Return the [X, Y] coordinate for the center point of the cell that contains the specified text.  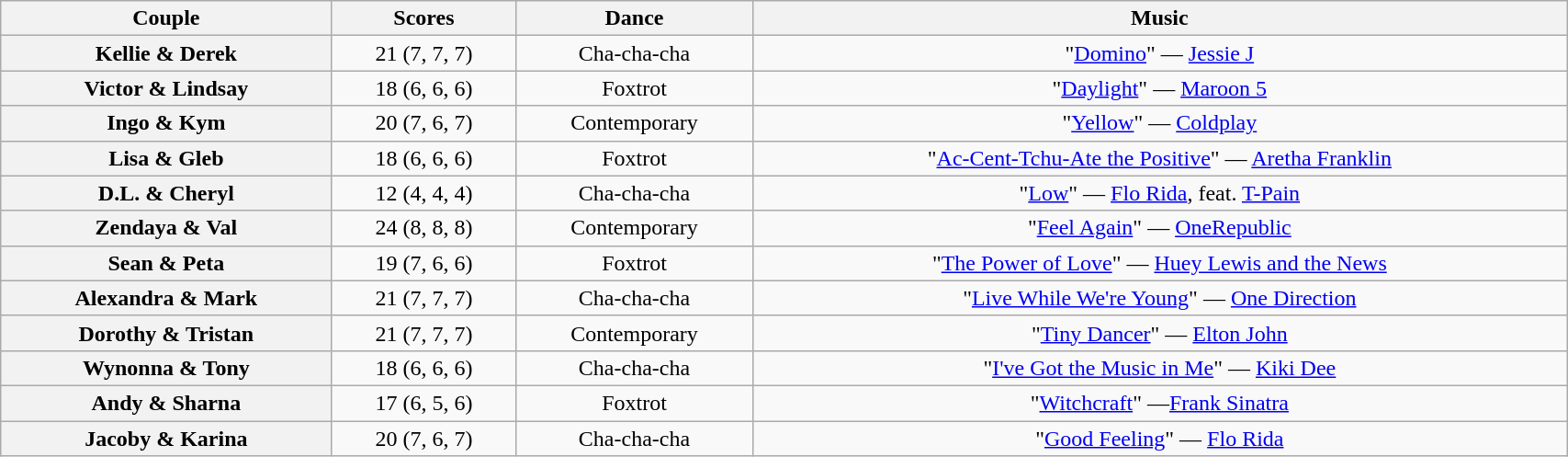
Dance [634, 18]
Scores [424, 18]
"Good Feeling" — Flo Rida [1159, 439]
"Feel Again" — OneRepublic [1159, 228]
Victor & Lindsay [166, 88]
Dorothy & Tristan [166, 333]
"Domino" — Jessie J [1159, 53]
Kellie & Derek [166, 53]
19 (7, 6, 6) [424, 263]
24 (8, 8, 8) [424, 228]
"Ac-Cent-Tchu-Ate the Positive" — Aretha Franklin [1159, 158]
Andy & Sharna [166, 403]
12 (4, 4, 4) [424, 193]
Couple [166, 18]
"The Power of Love" — Huey Lewis and the News [1159, 263]
Sean & Peta [166, 263]
D.L. & Cheryl [166, 193]
Jacoby & Karina [166, 439]
Music [1159, 18]
"Live While We're Young" — One Direction [1159, 298]
"Daylight" — Maroon 5 [1159, 88]
Alexandra & Mark [166, 298]
Zendaya & Val [166, 228]
"Yellow" — Coldplay [1159, 123]
Ingo & Kym [166, 123]
"Low" — Flo Rida, feat. T-Pain [1159, 193]
Lisa & Gleb [166, 158]
17 (6, 5, 6) [424, 403]
"Tiny Dancer" — Elton John [1159, 333]
"Witchcraft" —Frank Sinatra [1159, 403]
Wynonna & Tony [166, 368]
"I've Got the Music in Me" — Kiki Dee [1159, 368]
